From the cell containing the given text, extract its center point as [X, Y] coordinate. 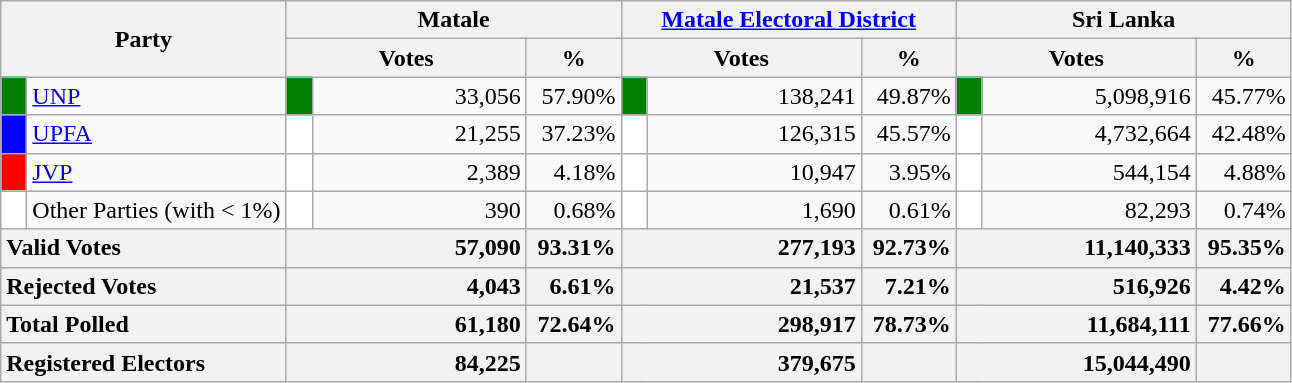
4,043 [406, 286]
10,947 [754, 172]
21,537 [741, 286]
49.87% [908, 96]
0.68% [574, 210]
390 [419, 210]
Party [144, 39]
72.64% [574, 324]
93.31% [574, 248]
1,690 [754, 210]
Valid Votes [144, 248]
4,732,664 [1089, 134]
37.23% [574, 134]
4.18% [574, 172]
33,056 [419, 96]
JVP [156, 172]
84,225 [406, 362]
Total Polled [144, 324]
4.88% [1244, 172]
Sri Lanka [1124, 20]
45.77% [1244, 96]
379,675 [741, 362]
5,098,916 [1089, 96]
11,684,111 [1076, 324]
138,241 [754, 96]
57,090 [406, 248]
Rejected Votes [144, 286]
0.74% [1244, 210]
0.61% [908, 210]
15,044,490 [1076, 362]
Matale [454, 20]
Matale Electoral District [788, 20]
516,926 [1076, 286]
277,193 [741, 248]
45.57% [908, 134]
57.90% [574, 96]
544,154 [1089, 172]
77.66% [1244, 324]
42.48% [1244, 134]
4.42% [1244, 286]
11,140,333 [1076, 248]
126,315 [754, 134]
298,917 [741, 324]
92.73% [908, 248]
Registered Electors [144, 362]
Other Parties (with < 1%) [156, 210]
95.35% [1244, 248]
82,293 [1089, 210]
7.21% [908, 286]
UPFA [156, 134]
78.73% [908, 324]
6.61% [574, 286]
2,389 [419, 172]
3.95% [908, 172]
61,180 [406, 324]
UNP [156, 96]
21,255 [419, 134]
